Determine the [X, Y] coordinate at the center of the cell enclosing the given text.  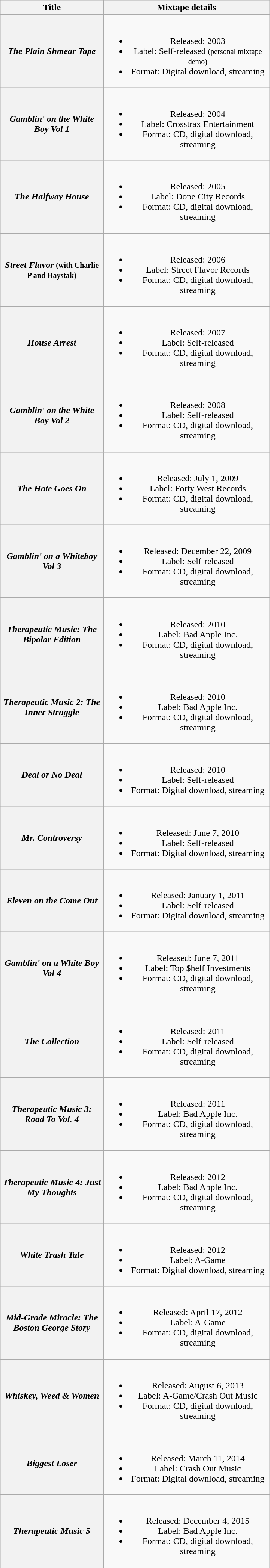
Released: 2011Label: Bad Apple Inc.Format: CD, digital download, streaming [187, 1114]
Released: December 4, 2015Label: Bad Apple Inc.Format: CD, digital download, streaming [187, 1531]
Therapeutic Music 2: The Inner Struggle [52, 707]
Released: August 6, 2013Label: A-Game/Crash Out MusicFormat: CD, digital download, streaming [187, 1396]
House Arrest [52, 343]
Biggest Loser [52, 1464]
Released: 2005Label: Dope City RecordsFormat: CD, digital download, streaming [187, 197]
Released: December 22, 2009Label: Self-releasedFormat: CD, digital download, streaming [187, 561]
The Plain Shmear Tape [52, 51]
Released: 2003Label: Self-released (personal mixtape demo)Format: Digital download, streaming [187, 51]
Gamblin' on a Whiteboy Vol 3 [52, 561]
Mixtape details [187, 8]
Therapeutic Music 3: Road To Vol. 4 [52, 1114]
Mr. Controversy [52, 838]
Released: June 7, 2010Label: Self-releasedFormat: Digital download, streaming [187, 838]
Whiskey, Weed & Women [52, 1396]
White Trash Tale [52, 1255]
Gamblin' on the White Boy Vol 2 [52, 415]
Deal or No Deal [52, 775]
Released: July 1, 2009Label: Forty West RecordsFormat: CD, digital download, streaming [187, 488]
Street Flavor (with Charlie P and Haystak) [52, 270]
Gamblin' on a White Boy Vol 4 [52, 968]
The Hate Goes On [52, 488]
Mid-Grade Miracle: The Boston George Story [52, 1323]
Released: January 1, 2011Label: Self-releasedFormat: Digital download, streaming [187, 901]
Released: 2012Label: Bad Apple Inc.Format: CD, digital download, streaming [187, 1187]
Released: 2011Label: Self-releasedFormat: CD, digital download, streaming [187, 1041]
Released: 2006Label: Street Flavor RecordsFormat: CD, digital download, streaming [187, 270]
Released: 2012Label: A-GameFormat: Digital download, streaming [187, 1255]
Therapeutic Music: The Bipolar Edition [52, 634]
Released: April 17, 2012Label: A-GameFormat: CD, digital download, streaming [187, 1323]
Therapeutic Music 5 [52, 1531]
Released: 2004Label: Crosstrax EntertainmentFormat: CD, digital download, streaming [187, 124]
Gamblin' on the White Boy Vol 1 [52, 124]
Released: June 7, 2011Label: Top $helf InvestmentsFormat: CD, digital download, streaming [187, 968]
Released: 2010Label: Self-releasedFormat: Digital download, streaming [187, 775]
The Collection [52, 1041]
Released: 2007Label: Self-releasedFormat: CD, digital download, streaming [187, 343]
Eleven on the Come Out [52, 901]
Therapeutic Music 4: Just My Thoughts [52, 1187]
Title [52, 8]
Released: March 11, 2014Label: Crash Out MusicFormat: Digital download, streaming [187, 1464]
Released: 2008Label: Self-releasedFormat: CD, digital download, streaming [187, 415]
The Halfway House [52, 197]
